From the cell containing the given text, extract its center point as (x, y) coordinate. 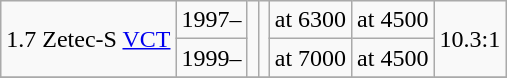
1999– (212, 58)
1.7 Zetec-S VCT (88, 39)
1997– (212, 20)
at 6300 (310, 20)
10.3:1 (470, 39)
at 7000 (310, 58)
